Find where the given text appears and provide that cell's center as (X, Y) coordinate. 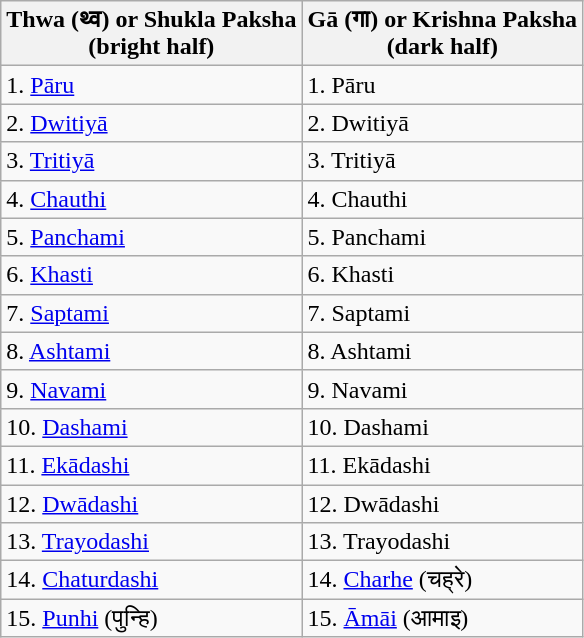
14. Chaturdashi (152, 580)
Gā (गा) or Krishna Paksha(dark half) (442, 34)
Thwa (थ्व) or Shukla Paksha(bright half) (152, 34)
14. Charhe (चह्रे) (442, 580)
15. Āmāi (आमाइ) (442, 618)
15. Punhi (पुन्हि) (152, 618)
